Output the (X, Y) coordinate of the center of the cell containing the given text.  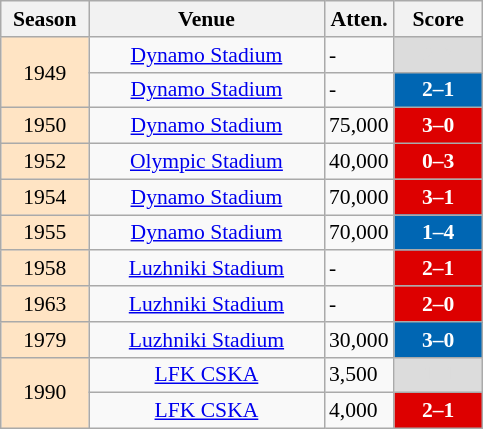
1990 (45, 392)
1–4 (438, 233)
Venue (206, 19)
1950 (45, 126)
1958 (45, 269)
4,000 (359, 411)
75,000 (359, 126)
Season (45, 19)
Score (438, 19)
3,500 (359, 375)
Atten. (359, 19)
3–1 (438, 197)
1949 (45, 72)
1954 (45, 197)
2–2 (438, 55)
1979 (45, 340)
2–0 (438, 304)
1955 (45, 233)
1–1 (438, 375)
Olympic Stadium (206, 162)
0–3 (438, 162)
40,000 (359, 162)
30,000 (359, 340)
1952 (45, 162)
1963 (45, 304)
